From the cell containing the given text, extract its center point as [X, Y] coordinate. 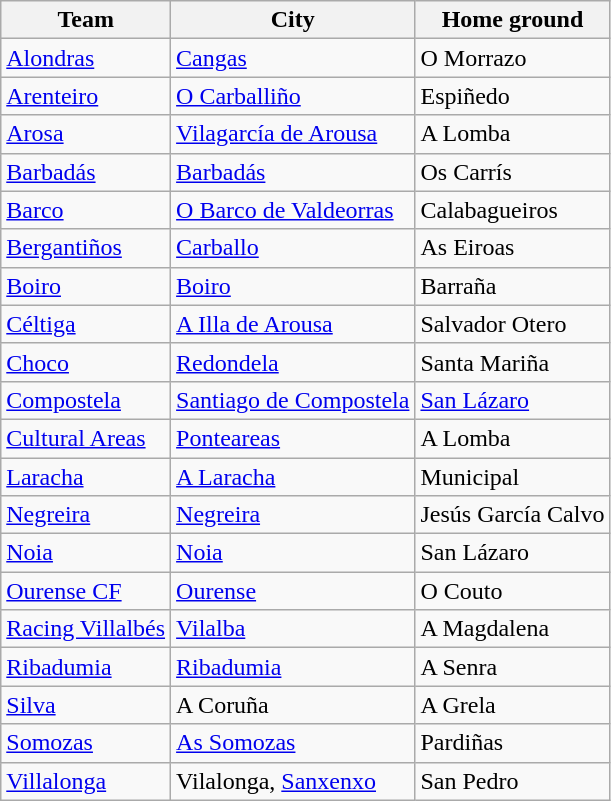
Alondras [86, 58]
Arosa [86, 134]
Barraña [512, 286]
Compostela [86, 400]
As Somozas [293, 743]
Pardiñas [512, 743]
O Carballiño [293, 96]
Vilagarcía de Arousa [293, 134]
Santiago de Compostela [293, 400]
Somozas [86, 743]
Bergantiños [86, 248]
Arenteiro [86, 96]
Santa Mariña [512, 362]
Vilalba [293, 629]
O Barco de Valdeorras [293, 210]
A Illa de Arousa [293, 324]
As Eiroas [512, 248]
A Magdalena [512, 629]
Espiñedo [512, 96]
Racing Villalbés [86, 629]
Barco [86, 210]
Laracha [86, 477]
Ponteareas [293, 438]
O Morrazo [512, 58]
Calabagueiros [512, 210]
Vilalonga, Sanxenxo [293, 781]
Jesús García Calvo [512, 515]
Cangas [293, 58]
Redondela [293, 362]
A Senra [512, 667]
O Couto [512, 591]
Carballo [293, 248]
A Coruña [293, 705]
A Grela [512, 705]
Home ground [512, 20]
Team [86, 20]
A Laracha [293, 477]
Céltiga [86, 324]
Cultural Areas [86, 438]
Ourense CF [86, 591]
City [293, 20]
Municipal [512, 477]
Ourense [293, 591]
San Pedro [512, 781]
Villalonga [86, 781]
Silva [86, 705]
Salvador Otero [512, 324]
Os Carrís [512, 172]
Choco [86, 362]
